Locate the cell with the specified text and output its (x, y) center coordinate. 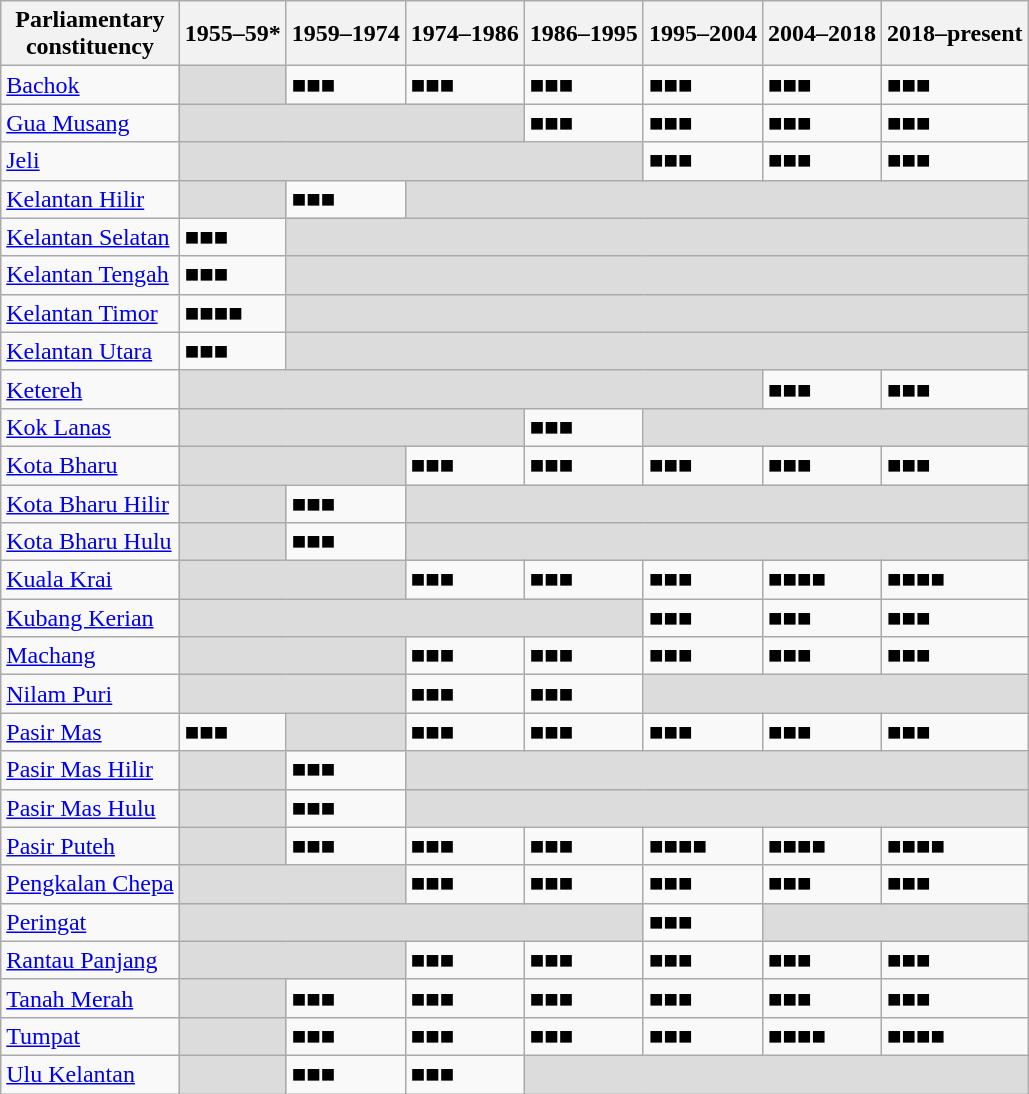
Tanah Merah (90, 998)
Kota Bharu (90, 465)
Rantau Panjang (90, 960)
Pasir Mas Hulu (90, 808)
Kota Bharu Hilir (90, 503)
Gua Musang (90, 123)
Kubang Kerian (90, 618)
Peringat (90, 922)
Kelantan Utara (90, 351)
1986–1995 (584, 34)
Pengkalan Chepa (90, 884)
Jeli (90, 161)
Pasir Puteh (90, 846)
Nilam Puri (90, 694)
Tumpat (90, 1036)
Bachok (90, 85)
1959–1974 (346, 34)
Kelantan Timor (90, 313)
Pasir Mas Hilir (90, 770)
Kelantan Tengah (90, 275)
Ulu Kelantan (90, 1074)
Kelantan Selatan (90, 237)
Parliamentaryconstituency (90, 34)
Ketereh (90, 389)
1974–1986 (464, 34)
1955–59* (232, 34)
Pasir Mas (90, 732)
2018–present (954, 34)
Kota Bharu Hulu (90, 542)
Machang (90, 656)
Kok Lanas (90, 427)
Kuala Krai (90, 580)
2004–2018 (822, 34)
1995–2004 (702, 34)
Kelantan Hilir (90, 199)
